From the cell containing the given text, extract its center point as (x, y) coordinate. 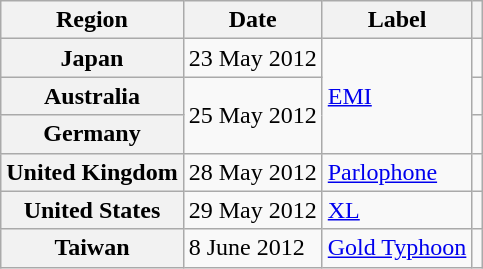
Gold Typhoon (397, 248)
United Kingdom (92, 172)
8 June 2012 (252, 248)
Parlophone (397, 172)
Germany (92, 134)
XL (397, 210)
23 May 2012 (252, 58)
Taiwan (92, 248)
29 May 2012 (252, 210)
28 May 2012 (252, 172)
25 May 2012 (252, 115)
Australia (92, 96)
Japan (92, 58)
EMI (397, 96)
Date (252, 20)
United States (92, 210)
Label (397, 20)
Region (92, 20)
